Search for the cell housing the specified text and yield its (x, y) center coordinate. 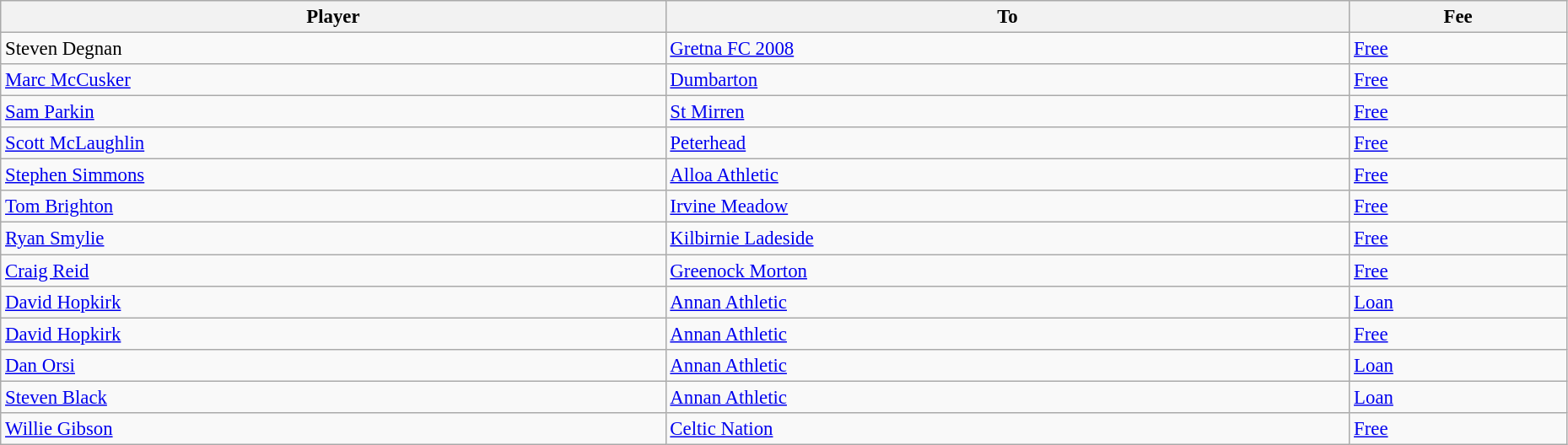
Steven Degnan (333, 49)
Alloa Athletic (1007, 175)
Craig Reid (333, 271)
Steven Black (333, 397)
Gretna FC 2008 (1007, 49)
Dumbarton (1007, 80)
Stephen Simmons (333, 175)
Greenock Morton (1007, 271)
Fee (1458, 17)
Willie Gibson (333, 429)
Marc McCusker (333, 80)
Celtic Nation (1007, 429)
Scott McLaughlin (333, 143)
St Mirren (1007, 112)
Sam Parkin (333, 112)
Tom Brighton (333, 206)
Ryan Smylie (333, 239)
Peterhead (1007, 143)
Kilbirnie Ladeside (1007, 239)
Player (333, 17)
Dan Orsi (333, 365)
To (1007, 17)
Irvine Meadow (1007, 206)
